From the cell containing the given text, extract its center point as [X, Y] coordinate. 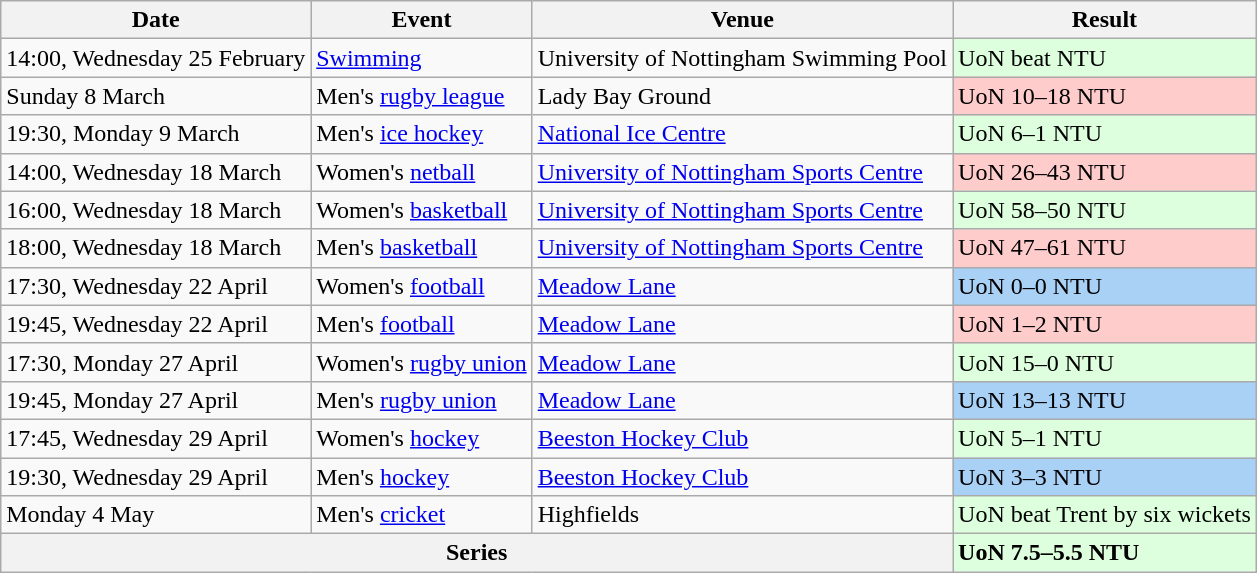
National Ice Centre [742, 134]
Highfields [742, 515]
Men's football [422, 324]
Venue [742, 20]
Lady Bay Ground [742, 96]
Men's ice hockey [422, 134]
Date [156, 20]
19:45, Monday 27 April [156, 400]
17:45, Wednesday 29 April [156, 438]
14:00, Wednesday 18 March [156, 172]
UoN 47–61 NTU [1105, 248]
Swimming [422, 58]
UoN 6–1 NTU [1105, 134]
UoN 10–18 NTU [1105, 96]
University of Nottingham Swimming Pool [742, 58]
19:30, Monday 9 March [156, 134]
UoN 26–43 NTU [1105, 172]
Monday 4 May [156, 515]
Women's netball [422, 172]
Women's football [422, 286]
Men's rugby union [422, 400]
Women's basketball [422, 210]
UoN 58–50 NTU [1105, 210]
16:00, Wednesday 18 March [156, 210]
UoN 15–0 NTU [1105, 362]
UoN 3–3 NTU [1105, 477]
UoN beat NTU [1105, 58]
UoN 7.5–5.5 NTU [1105, 553]
Men's hockey [422, 477]
19:30, Wednesday 29 April [156, 477]
Event [422, 20]
UoN 5–1 NTU [1105, 438]
UoN 1–2 NTU [1105, 324]
17:30, Monday 27 April [156, 362]
Women's hockey [422, 438]
14:00, Wednesday 25 February [156, 58]
UoN beat Trent by six wickets [1105, 515]
18:00, Wednesday 18 March [156, 248]
Result [1105, 20]
Women's rugby union [422, 362]
19:45, Wednesday 22 April [156, 324]
UoN 13–13 NTU [1105, 400]
UoN 0–0 NTU [1105, 286]
Series [477, 553]
17:30, Wednesday 22 April [156, 286]
Men's basketball [422, 248]
Sunday 8 March [156, 96]
Men's cricket [422, 515]
Men's rugby league [422, 96]
